From the cell containing the given text, extract its center point as [X, Y] coordinate. 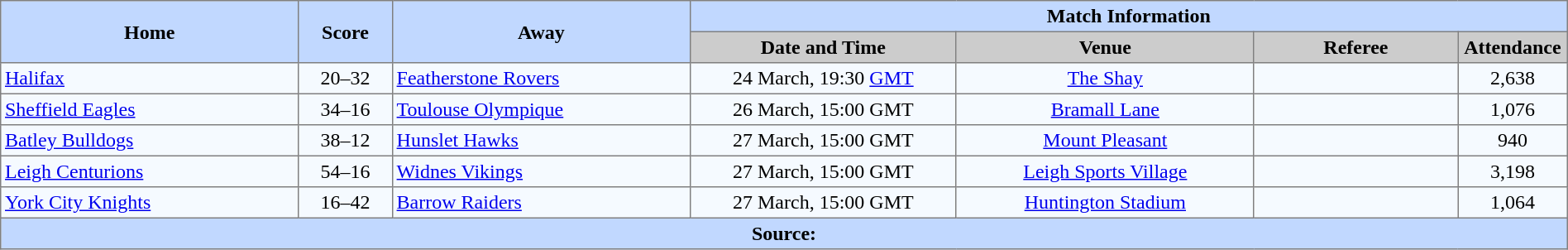
Date and Time [823, 47]
24 March, 19:30 GMT [823, 79]
Referee [1355, 47]
940 [1513, 141]
The Shay [1105, 79]
26 March, 15:00 GMT [823, 109]
Huntington Stadium [1105, 203]
Home [150, 31]
Mount Pleasant [1105, 141]
16–42 [346, 203]
38–12 [346, 141]
York City Knights [150, 203]
Featherstone Rovers [541, 79]
1,064 [1513, 203]
Widnes Vikings [541, 171]
Bramall Lane [1105, 109]
Leigh Sports Village [1105, 171]
3,198 [1513, 171]
1,076 [1513, 109]
Batley Bulldogs [150, 141]
Match Information [1128, 17]
Toulouse Olympique [541, 109]
Away [541, 31]
Sheffield Eagles [150, 109]
Venue [1105, 47]
20–32 [346, 79]
34–16 [346, 109]
Leigh Centurions [150, 171]
Attendance [1513, 47]
Hunslet Hawks [541, 141]
Barrow Raiders [541, 203]
Source: [784, 233]
54–16 [346, 171]
2,638 [1513, 79]
Score [346, 31]
Halifax [150, 79]
